Extract the [x, y] coordinate from the center of the cell holding the provided text.  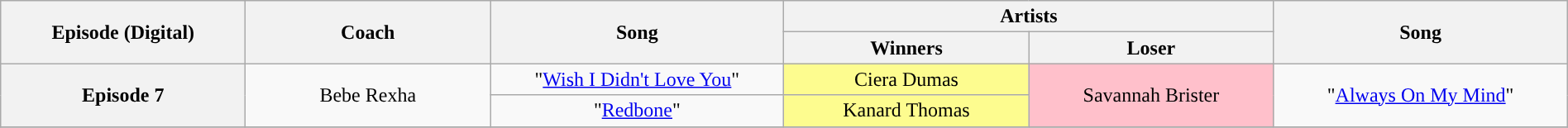
"Wish I Didn't Love You" [637, 79]
Artists [1029, 17]
Bebe Rexha [368, 95]
Coach [368, 32]
Loser [1151, 48]
Episode (Digital) [123, 32]
"Always On My Mind" [1421, 95]
Kanard Thomas [906, 111]
Ciera Dumas [906, 79]
Episode 7 [123, 95]
"Redbone" [637, 111]
Savannah Brister [1151, 95]
Winners [906, 48]
